Pinpoint the cell where the given text exists, returning its [x, y] midpoint coordinate. 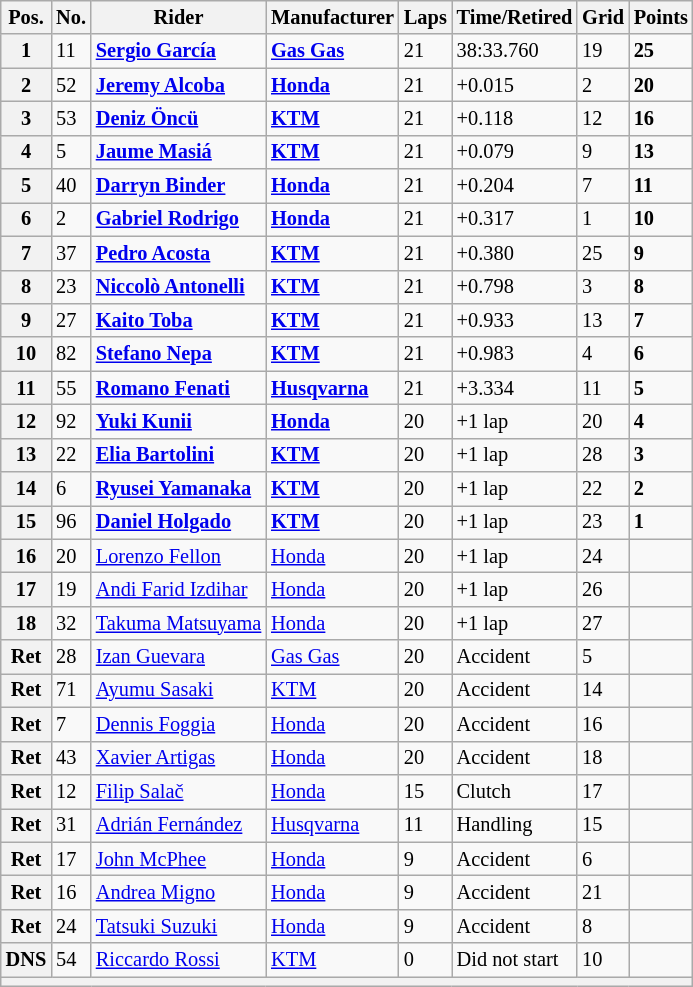
Points [661, 17]
Andi Farid Izdihar [178, 589]
Sergio García [178, 51]
Xavier Artigas [178, 758]
Handling [515, 825]
0 [426, 960]
+0.118 [515, 118]
Andrea Migno [178, 892]
No. [71, 17]
Takuma Matsuyama [178, 623]
Pos. [26, 17]
Manufacturer [332, 17]
40 [71, 186]
Izan Guevara [178, 657]
DNS [26, 960]
Filip Salač [178, 791]
38:33.760 [515, 51]
Niccolò Antonelli [178, 287]
Adrián Fernández [178, 825]
+0.380 [515, 253]
Lorenzo Fellon [178, 556]
43 [71, 758]
+0.798 [515, 287]
54 [71, 960]
Elia Bartolini [178, 455]
Deniz Öncü [178, 118]
+0.983 [515, 354]
96 [71, 522]
+0.079 [515, 152]
Jaume Masiá [178, 152]
Tatsuki Suzuki [178, 926]
+0.317 [515, 219]
37 [71, 253]
Daniel Holgado [178, 522]
32 [71, 623]
Clutch [515, 791]
Darryn Binder [178, 186]
53 [71, 118]
Yuki Kunii [178, 421]
Did not start [515, 960]
+0.204 [515, 186]
+3.334 [515, 388]
82 [71, 354]
31 [71, 825]
Dennis Foggia [178, 724]
Rider [178, 17]
Romano Fenati [178, 388]
Pedro Acosta [178, 253]
Laps [426, 17]
+0.933 [515, 320]
Stefano Nepa [178, 354]
Gabriel Rodrigo [178, 219]
26 [603, 589]
Kaito Toba [178, 320]
71 [71, 690]
Riccardo Rossi [178, 960]
Grid [603, 17]
Ryusei Yamanaka [178, 489]
John McPhee [178, 859]
+0.015 [515, 85]
92 [71, 421]
52 [71, 85]
Jeremy Alcoba [178, 85]
Ayumu Sasaki [178, 690]
Time/Retired [515, 17]
55 [71, 388]
